Pinpoint the cell where the given text exists, returning its [x, y] midpoint coordinate. 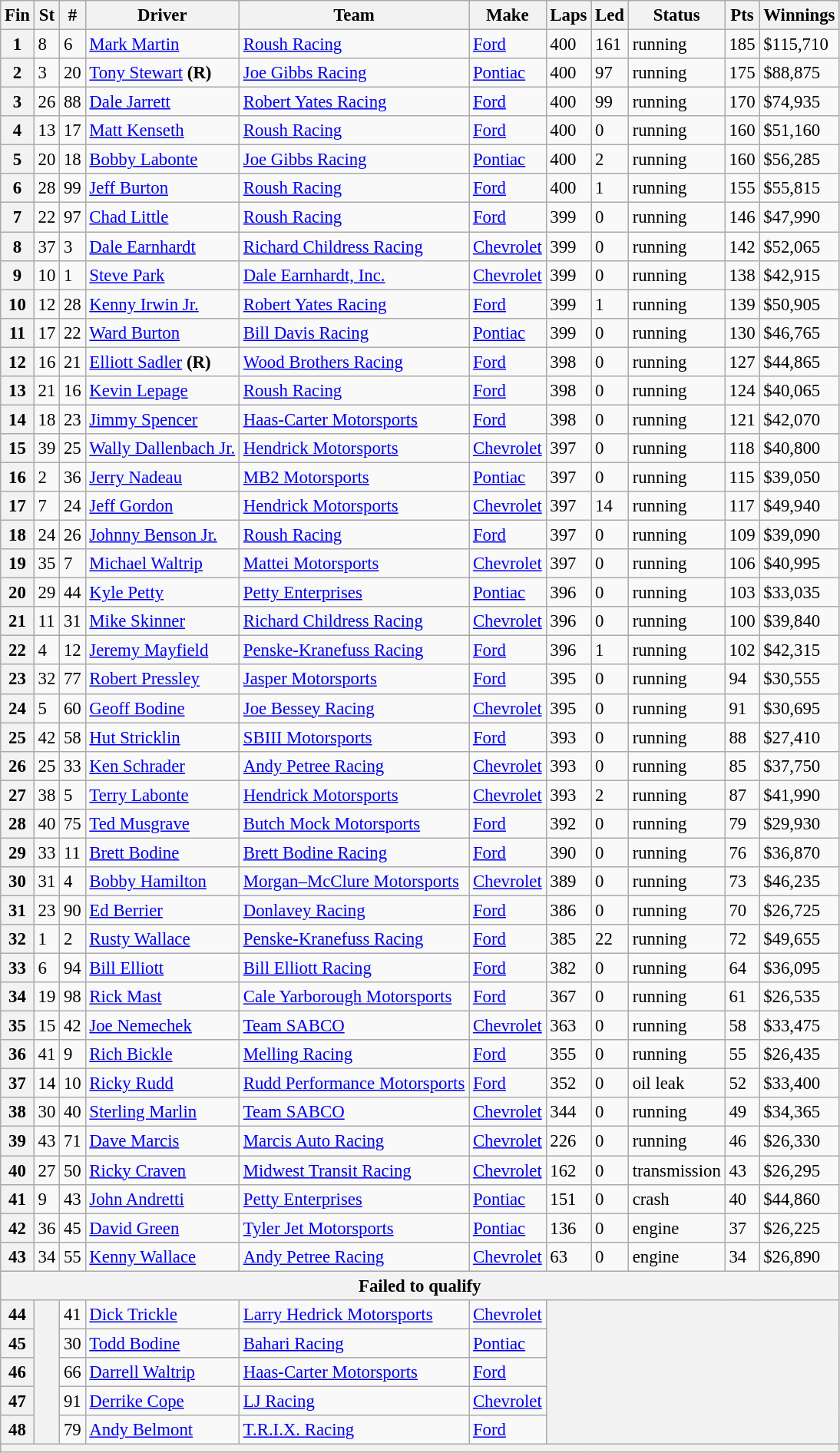
Winnings [799, 15]
138 [742, 275]
$26,725 [799, 910]
Midwest Transit Racing [353, 1170]
Team [353, 15]
Dick Trickle [162, 1315]
Marcis Auto Racing [353, 1141]
185 [742, 45]
60 [72, 708]
Wood Brothers Racing [353, 362]
$36,095 [799, 968]
$30,695 [799, 708]
Morgan–McClure Motorsports [353, 882]
77 [72, 680]
109 [742, 535]
Kenny Irwin Jr. [162, 304]
$42,315 [799, 650]
Failed to qualify [420, 1286]
47 [18, 1401]
$33,035 [799, 593]
Jerry Nadeau [162, 477]
61 [742, 997]
Bill Elliott [162, 968]
$46,235 [799, 882]
71 [72, 1141]
$49,655 [799, 939]
117 [742, 506]
$47,990 [799, 217]
$44,865 [799, 362]
Andy Belmont [162, 1430]
Bill Elliott Racing [353, 968]
Kenny Wallace [162, 1256]
Butch Mock Motorsports [353, 824]
$40,800 [799, 448]
Jeff Gordon [162, 506]
# [72, 15]
Ward Burton [162, 333]
63 [568, 1256]
Ed Berrier [162, 910]
Driver [162, 15]
127 [742, 362]
Elliott Sadler (R) [162, 362]
98 [72, 997]
$33,400 [799, 1084]
Brett Bodine Racing [353, 852]
Larry Hedrick Motorsports [353, 1315]
392 [568, 824]
115 [742, 477]
Led [610, 15]
Status [676, 15]
175 [742, 73]
72 [742, 939]
$46,765 [799, 333]
$29,930 [799, 824]
Ted Musgrave [162, 824]
$40,065 [799, 391]
$37,750 [799, 766]
Ricky Rudd [162, 1084]
Jeff Burton [162, 188]
Wally Dallenbach Jr. [162, 448]
$33,475 [799, 1026]
St [46, 15]
Hut Stricklin [162, 737]
MB2 Motorsports [353, 477]
75 [72, 824]
$26,535 [799, 997]
$56,285 [799, 160]
$27,410 [799, 737]
Mike Skinner [162, 621]
Matt Kenseth [162, 131]
389 [568, 882]
John Andretti [162, 1199]
Fin [18, 15]
Kevin Lepage [162, 391]
Ken Schrader [162, 766]
386 [568, 910]
$44,860 [799, 1199]
Sterling Marlin [162, 1113]
Kyle Petty [162, 593]
Bahari Racing [353, 1343]
64 [742, 968]
Todd Bodine [162, 1343]
Geoff Bodine [162, 708]
$26,225 [799, 1228]
Rusty Wallace [162, 939]
146 [742, 217]
$26,435 [799, 1054]
Make [508, 15]
170 [742, 102]
Donlavey Racing [353, 910]
Pts [742, 15]
Steve Park [162, 275]
130 [742, 333]
121 [742, 419]
$34,365 [799, 1113]
Johnny Benson Jr. [162, 535]
transmission [676, 1170]
$39,840 [799, 621]
$88,875 [799, 73]
LJ Racing [353, 1401]
367 [568, 997]
100 [742, 621]
106 [742, 564]
382 [568, 968]
Laps [568, 15]
Brett Bodine [162, 852]
Bobby Hamilton [162, 882]
49 [742, 1113]
$39,050 [799, 477]
Tony Stewart (R) [162, 73]
Rich Bickle [162, 1054]
Bill Davis Racing [353, 333]
385 [568, 939]
161 [610, 45]
66 [72, 1372]
142 [742, 247]
151 [568, 1199]
Jimmy Spencer [162, 419]
226 [568, 1141]
$42,915 [799, 275]
73 [742, 882]
90 [72, 910]
52 [742, 1084]
48 [18, 1430]
Tyler Jet Motorsports [353, 1228]
Derrike Cope [162, 1401]
$26,330 [799, 1141]
$30,555 [799, 680]
Michael Waltrip [162, 564]
Chad Little [162, 217]
Jasper Motorsports [353, 680]
$42,070 [799, 419]
Joe Bessey Racing [353, 708]
344 [568, 1113]
Terry Labonte [162, 795]
$39,090 [799, 535]
$26,295 [799, 1170]
Joe Nemechek [162, 1026]
David Green [162, 1228]
Mark Martin [162, 45]
103 [742, 593]
$36,870 [799, 852]
124 [742, 391]
$51,160 [799, 131]
Robert Pressley [162, 680]
Ricky Craven [162, 1170]
85 [742, 766]
Bobby Labonte [162, 160]
$41,990 [799, 795]
70 [742, 910]
Dale Earnhardt, Inc. [353, 275]
352 [568, 1084]
$49,940 [799, 506]
$52,065 [799, 247]
Melling Racing [353, 1054]
155 [742, 188]
355 [568, 1054]
136 [568, 1228]
Jeremy Mayfield [162, 650]
Dale Jarrett [162, 102]
Mattei Motorsports [353, 564]
102 [742, 650]
118 [742, 448]
162 [568, 1170]
Rudd Performance Motorsports [353, 1084]
Darrell Waltrip [162, 1372]
Rick Mast [162, 997]
oil leak [676, 1084]
50 [72, 1170]
$74,935 [799, 102]
87 [742, 795]
$55,815 [799, 188]
$26,890 [799, 1256]
76 [742, 852]
T.R.I.X. Racing [353, 1430]
139 [742, 304]
Dale Earnhardt [162, 247]
$50,905 [799, 304]
crash [676, 1199]
363 [568, 1026]
Cale Yarborough Motorsports [353, 997]
$40,995 [799, 564]
Dave Marcis [162, 1141]
$115,710 [799, 45]
390 [568, 852]
SBIII Motorsports [353, 737]
